For the text-containing cell, return its midpoint in (x, y) coordinate format. 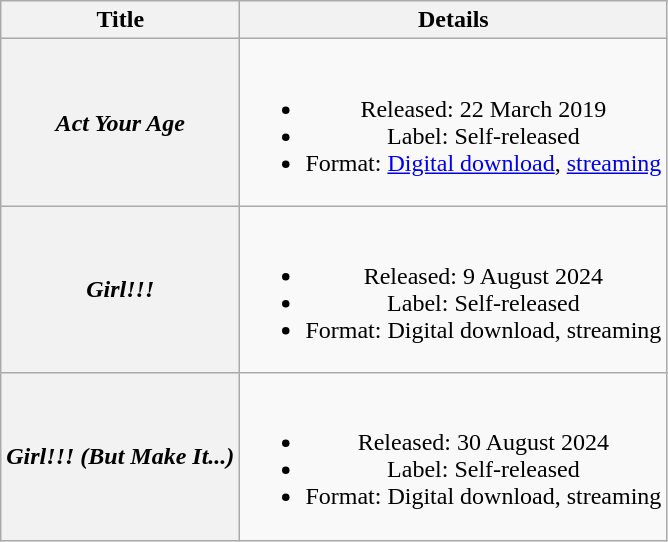
Act Your Age (120, 122)
Released: 30 August 2024Label: Self-releasedFormat: Digital download, streaming (454, 456)
Details (454, 20)
Girl!!! (But Make It...) (120, 456)
Girl!!! (120, 290)
Released: 9 August 2024Label: Self-releasedFormat: Digital download, streaming (454, 290)
Title (120, 20)
Released: 22 March 2019Label: Self-releasedFormat: Digital download, streaming (454, 122)
